Determine the (X, Y) coordinate at the center of the cell enclosing the given text.  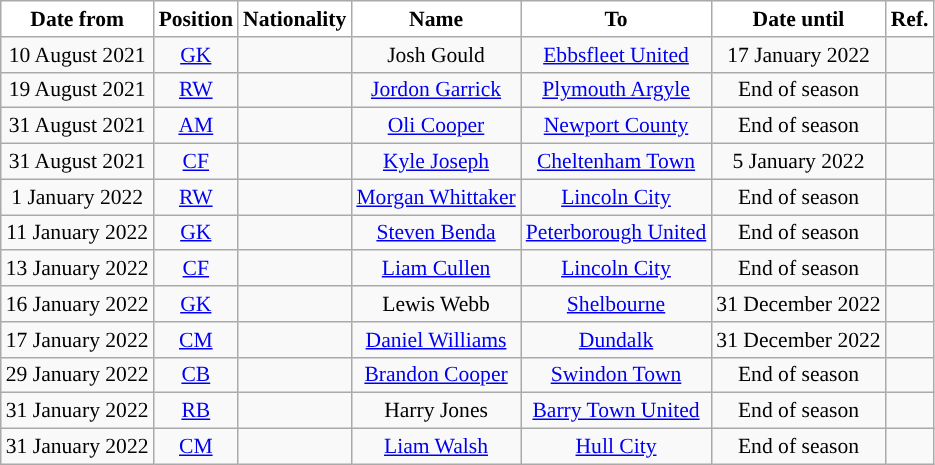
Position (196, 19)
Steven Benda (436, 233)
Cheltenham Town (616, 162)
Brandon Cooper (436, 375)
Dundalk (616, 340)
Peterborough United (616, 233)
Plymouth Argyle (616, 90)
1 January 2022 (78, 197)
Ref. (910, 19)
Barry Town United (616, 411)
To (616, 19)
16 January 2022 (78, 304)
Hull City (616, 447)
Liam Cullen (436, 269)
5 January 2022 (798, 162)
Harry Jones (436, 411)
10 August 2021 (78, 55)
Jordon Garrick (436, 90)
19 August 2021 (78, 90)
Nationality (294, 19)
Kyle Joseph (436, 162)
Josh Gould (436, 55)
Newport County (616, 126)
Ebbsfleet United (616, 55)
Date until (798, 19)
29 January 2022 (78, 375)
Daniel Williams (436, 340)
Morgan Whittaker (436, 197)
13 January 2022 (78, 269)
Date from (78, 19)
Swindon Town (616, 375)
Shelbourne (616, 304)
CB (196, 375)
AM (196, 126)
Lewis Webb (436, 304)
Name (436, 19)
Oli Cooper (436, 126)
RB (196, 411)
Liam Walsh (436, 447)
11 January 2022 (78, 233)
